Provide the [X, Y] coordinate of the cell's center where the given text is located.  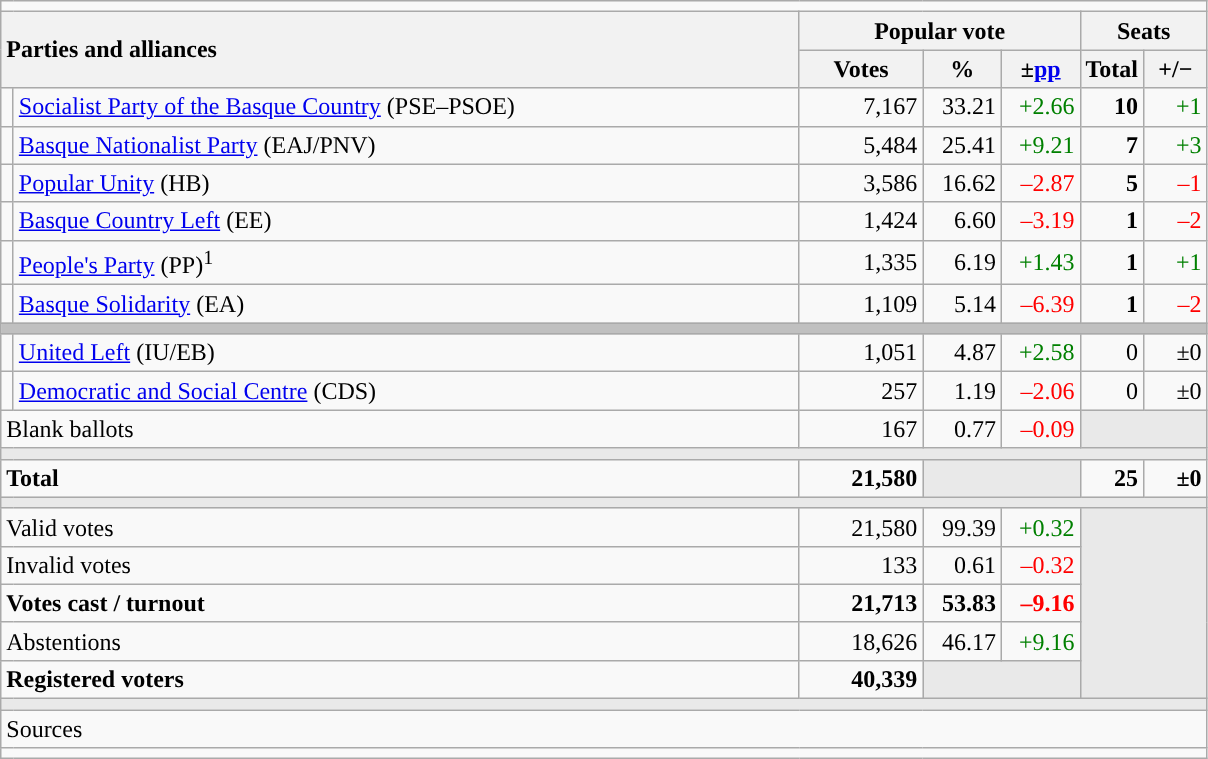
Blank ballots [400, 429]
25 [1112, 478]
–0.32 [1040, 565]
+2.66 [1040, 107]
5.14 [962, 304]
21,713 [861, 603]
Votes cast / turnout [400, 603]
6.19 [962, 262]
7,167 [861, 107]
Parties and alliances [400, 50]
Seats [1144, 31]
167 [861, 429]
±pp [1040, 69]
Invalid votes [400, 565]
99.39 [962, 527]
–2.06 [1040, 391]
1,051 [861, 353]
+9.16 [1040, 641]
7 [1112, 145]
+1.43 [1040, 262]
–0.09 [1040, 429]
0.77 [962, 429]
6.60 [962, 221]
Socialist Party of the Basque Country (PSE–PSOE) [406, 107]
40,339 [861, 679]
Basque Solidarity (EA) [406, 304]
133 [861, 565]
Sources [604, 729]
5 [1112, 183]
257 [861, 391]
Registered voters [400, 679]
Votes [861, 69]
10 [1112, 107]
33.21 [962, 107]
18,626 [861, 641]
–2.87 [1040, 183]
% [962, 69]
+9.21 [1040, 145]
3,586 [861, 183]
16.62 [962, 183]
People's Party (PP)1 [406, 262]
+2.58 [1040, 353]
–9.16 [1040, 603]
0.61 [962, 565]
United Left (IU/EB) [406, 353]
Basque Country Left (EE) [406, 221]
46.17 [962, 641]
+0.32 [1040, 527]
5,484 [861, 145]
4.87 [962, 353]
53.83 [962, 603]
25.41 [962, 145]
Popular Unity (HB) [406, 183]
Abstentions [400, 641]
Basque Nationalist Party (EAJ/PNV) [406, 145]
–6.39 [1040, 304]
+3 [1176, 145]
1,424 [861, 221]
–1 [1176, 183]
Valid votes [400, 527]
1,335 [861, 262]
1.19 [962, 391]
1,109 [861, 304]
+/− [1176, 69]
Popular vote [940, 31]
Democratic and Social Centre (CDS) [406, 391]
–3.19 [1040, 221]
